Find where the given text appears and provide that cell's center as (x, y) coordinate. 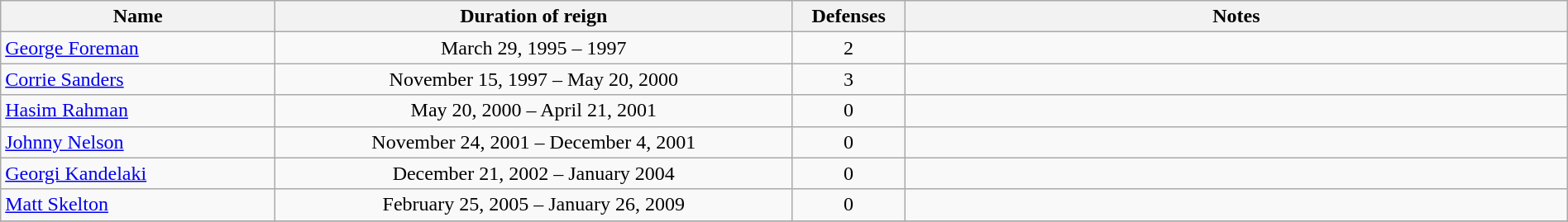
May 20, 2000 – April 21, 2001 (534, 111)
November 24, 2001 – December 4, 2001 (534, 142)
3 (849, 79)
Matt Skelton (138, 205)
George Foreman (138, 48)
December 21, 2002 – January 2004 (534, 173)
Duration of reign (534, 17)
2 (849, 48)
Name (138, 17)
Defenses (849, 17)
February 25, 2005 – January 26, 2009 (534, 205)
Johnny Nelson (138, 142)
March 29, 1995 – 1997 (534, 48)
November 15, 1997 – May 20, 2000 (534, 79)
Notes (1236, 17)
Georgi Kandelaki (138, 173)
Corrie Sanders (138, 79)
Hasim Rahman (138, 111)
